Return (X, Y) of the center of cell containing provided text 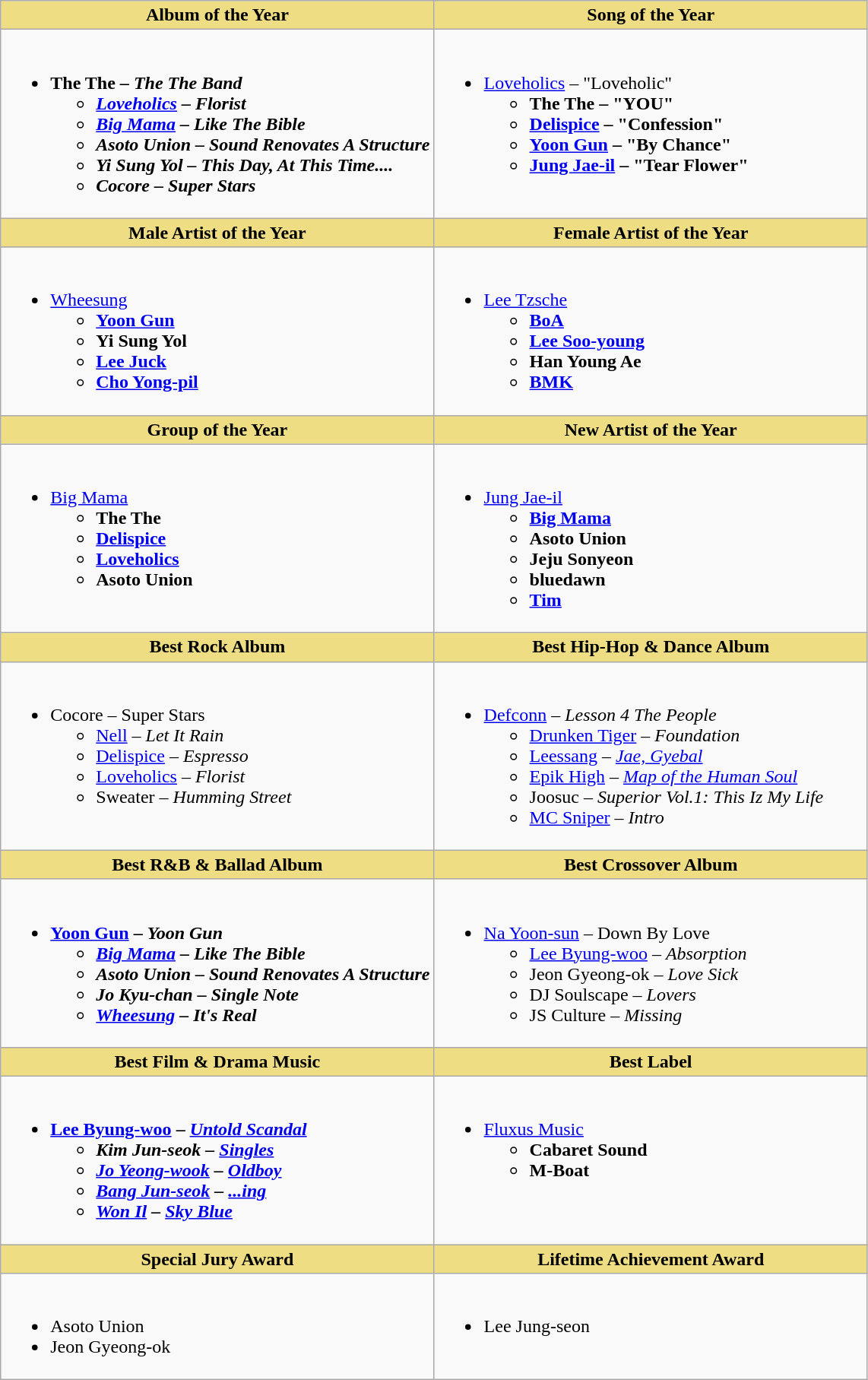
Yoon Gun – Yoon GunBig Mama – Like The BibleAsoto Union – Sound Renovates A StructureJo Kyu-chan – Single NoteWheesung – It's Real (217, 963)
Best R&B & Ballad Album (217, 864)
Best Film & Drama Music (217, 1061)
Asoto UnionJeon Gyeong-ok (217, 1327)
Best Label (651, 1061)
Album of the Year (217, 15)
Group of the Year (217, 430)
New Artist of the Year (651, 430)
Best Rock Album (217, 647)
Loveholics – "Loveholic"The The – "YOU"Delispice – "Confession"Yoon Gun – "By Chance"Jung Jae-il – "Tear Flower" (651, 124)
Song of the Year (651, 15)
Lee TzscheBoALee Soo-youngHan Young AeBMK (651, 332)
Female Artist of the Year (651, 233)
Best Hip-Hop & Dance Album (651, 647)
Male Artist of the Year (217, 233)
Cocore – Super StarsNell – Let It RainDelispice – EspressoLoveholics – FloristSweater – Humming Street (217, 756)
Special Jury Award (217, 1258)
Jung Jae-ilBig MamaAsoto UnionJeju SonyeonbluedawnTim (651, 538)
Lee Byung-woo – Untold ScandalKim Jun-seok – SinglesJo Yeong-wook – OldboyBang Jun-seok – ...ingWon Il – Sky Blue (217, 1160)
Best Crossover Album (651, 864)
Big MamaThe TheDelispiceLoveholicsAsoto Union (217, 538)
Lee Jung-seon (651, 1327)
Lifetime Achievement Award (651, 1258)
Na Yoon-sun – Down By LoveLee Byung-woo – AbsorptionJeon Gyeong-ok – Love SickDJ Soulscape – LoversJS Culture – Missing (651, 963)
WheesungYoon GunYi Sung YolLee JuckCho Yong-pil (217, 332)
Fluxus MusicCabaret SoundM-Boat (651, 1160)
